Pinpoint the cell where the given text exists, returning its (x, y) midpoint coordinate. 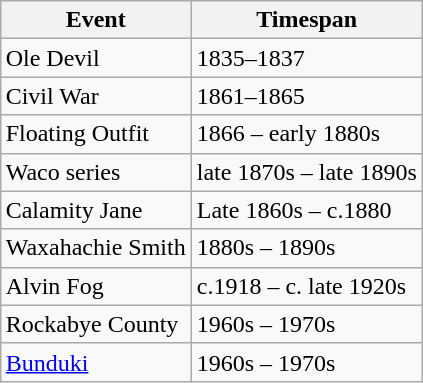
Waco series (96, 172)
1861–1865 (306, 96)
Bunduki (96, 362)
Calamity Jane (96, 210)
Alvin Fog (96, 286)
1835–1837 (306, 58)
Floating Outfit (96, 134)
Late 1860s – c.1880 (306, 210)
1866 – early 1880s (306, 134)
Rockabye County (96, 324)
c.1918 – c. late 1920s (306, 286)
Timespan (306, 20)
1880s – 1890s (306, 248)
Event (96, 20)
Ole Devil (96, 58)
Waxahachie Smith (96, 248)
Civil War (96, 96)
late 1870s – late 1890s (306, 172)
